Determine the [X, Y] coordinate at the center of the cell enclosing the given text.  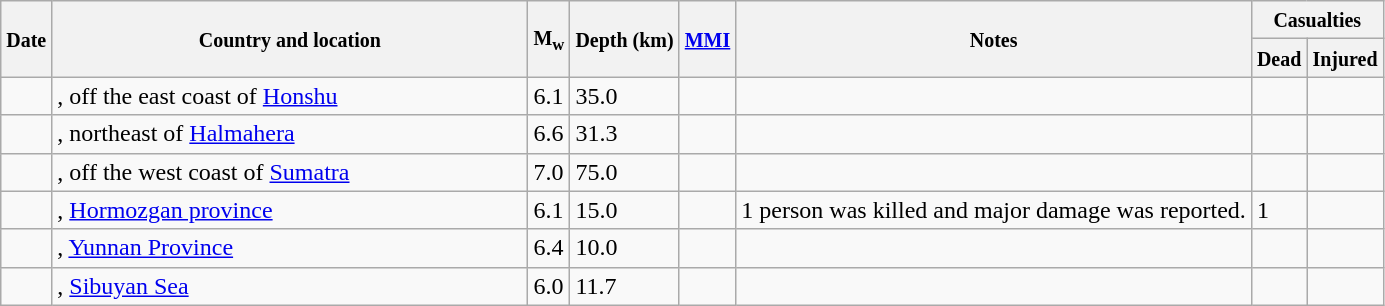
, Sibuyan Sea [290, 286]
6.4 [549, 248]
, Yunnan Province [290, 248]
6.6 [549, 134]
15.0 [624, 210]
35.0 [624, 96]
1 person was killed and major damage was reported. [994, 210]
Casualties [1317, 20]
, Hormozgan province [290, 210]
Injured [1345, 58]
Dead [1279, 58]
, off the west coast of Sumatra [290, 172]
6.0 [549, 286]
10.0 [624, 248]
Depth (km) [624, 39]
31.3 [624, 134]
75.0 [624, 172]
Date [26, 39]
Country and location [290, 39]
Notes [994, 39]
, northeast of Halmahera [290, 134]
1 [1279, 210]
11.7 [624, 286]
7.0 [549, 172]
Mw [549, 39]
, off the east coast of Honshu [290, 96]
MMI [708, 39]
